Provide the (X, Y) coordinate of the cell's center where the given text is located.  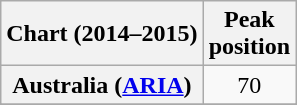
70 (249, 85)
Peakposition (249, 34)
Chart (2014–2015) (102, 34)
Australia (ARIA) (102, 85)
